Return the [X, Y] coordinate for the center point of the cell that contains the specified text.  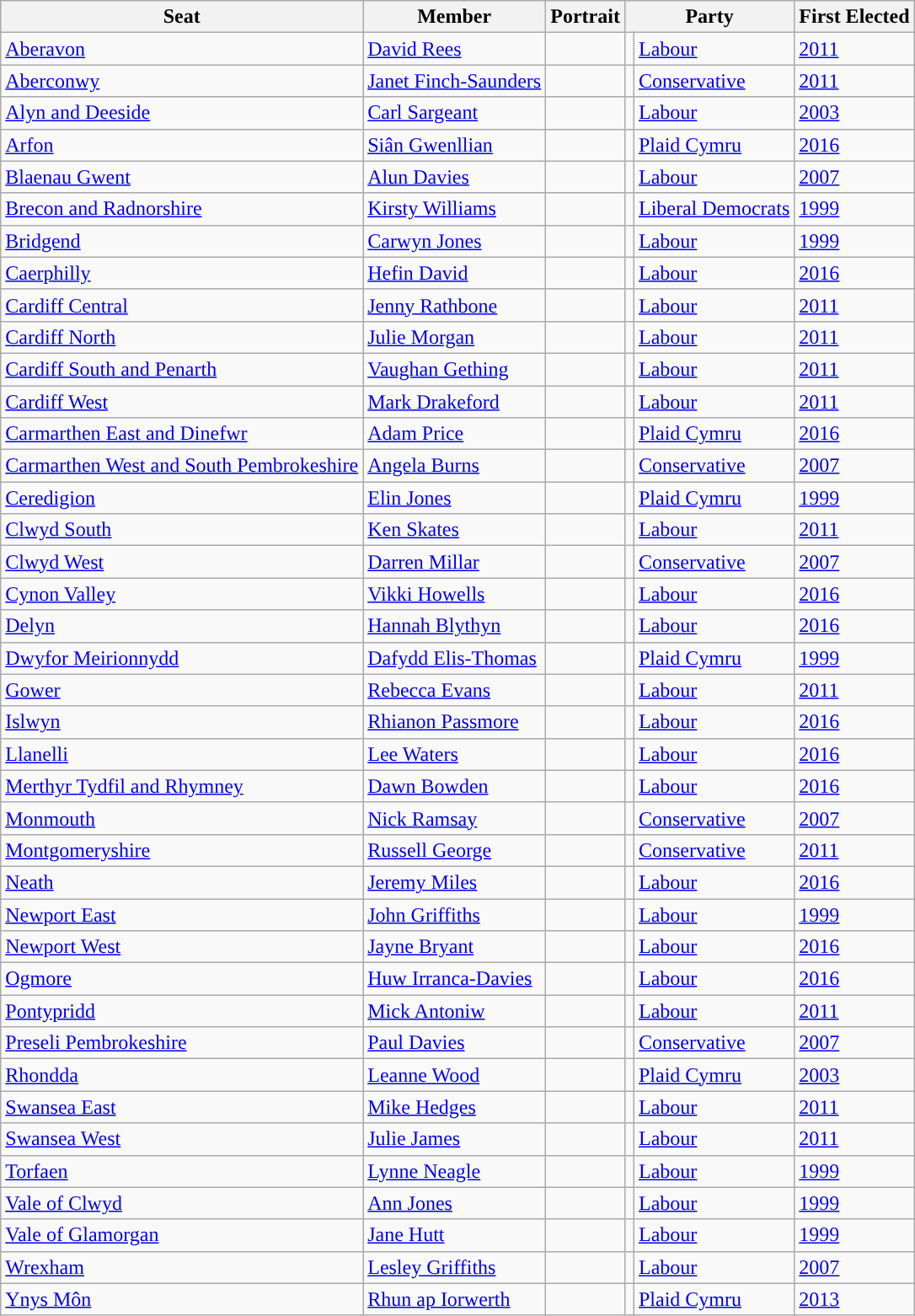
Jenny Rathbone [455, 305]
Jane Hutt [455, 1235]
Delyn [182, 626]
First Elected [854, 17]
Newport West [182, 947]
Darren Millar [455, 562]
Carmarthen West and South Pembrokeshire [182, 466]
Swansea West [182, 1139]
Party [709, 17]
Member [455, 17]
Jeremy Miles [455, 882]
Jayne Bryant [455, 947]
Siân Gwenllian [455, 145]
Aberconwy [182, 81]
Clwyd South [182, 530]
Ann Jones [455, 1203]
Alyn and Deeside [182, 113]
Carl Sargeant [455, 113]
Llanelli [182, 754]
Cardiff West [182, 402]
Kirsty Williams [455, 209]
Alun Davies [455, 177]
Brecon and Radnorshire [182, 209]
Ken Skates [455, 530]
Bridgend [182, 241]
Seat [182, 17]
Arfon [182, 145]
Carmarthen East and Dinefwr [182, 434]
Elin Jones [455, 498]
Blaenau Gwent [182, 177]
Preseli Pembrokeshire [182, 1043]
Caerphilly [182, 273]
Rhun ap Iorwerth [455, 1299]
Rhianon Passmore [455, 722]
Hefin David [455, 273]
2013 [854, 1299]
Gower [182, 690]
Cardiff South and Penarth [182, 369]
Adam Price [455, 434]
Islwyn [182, 722]
Mick Antoniw [455, 1011]
Ynys Môn [182, 1299]
Dwyfor Meirionnydd [182, 658]
Julie Morgan [455, 337]
Rhondda [182, 1075]
Paul Davies [455, 1043]
Neath [182, 882]
Rebecca Evans [455, 690]
Cardiff Central [182, 305]
Ceredigion [182, 498]
Julie James [455, 1139]
David Rees [455, 49]
Vaughan Gething [455, 369]
Monmouth [182, 818]
Torfaen [182, 1171]
Russell George [455, 850]
Lynne Neagle [455, 1171]
Lesley Griffiths [455, 1267]
Ogmore [182, 979]
Dawn Bowden [455, 786]
Wrexham [182, 1267]
Portrait [586, 17]
Angela Burns [455, 466]
Mark Drakeford [455, 402]
Vale of Glamorgan [182, 1235]
Clwyd West [182, 562]
Newport East [182, 914]
Hannah Blythyn [455, 626]
Vikki Howells [455, 594]
Lee Waters [455, 754]
Cardiff North [182, 337]
Carwyn Jones [455, 241]
Liberal Democrats [714, 209]
Aberavon [182, 49]
Merthyr Tydfil and Rhymney [182, 786]
Montgomeryshire [182, 850]
Cynon Valley [182, 594]
John Griffiths [455, 914]
Pontypridd [182, 1011]
Vale of Clwyd [182, 1203]
Leanne Wood [455, 1075]
Swansea East [182, 1107]
Janet Finch-Saunders [455, 81]
Mike Hedges [455, 1107]
Nick Ramsay [455, 818]
Dafydd Elis-Thomas [455, 658]
Huw Irranca-Davies [455, 979]
